Capture the cell that displays the provided text and extract its (X, Y) central coordinate. 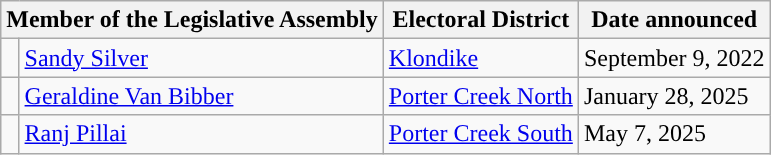
Geraldine Van Bibber (201, 96)
January 28, 2025 (674, 96)
Sandy Silver (201, 58)
Porter Creek North (480, 96)
Klondike (480, 58)
Porter Creek South (480, 134)
Member of the Legislative Assembly (192, 20)
Ranj Pillai (201, 134)
May 7, 2025 (674, 134)
Electoral District (480, 20)
Date announced (674, 20)
September 9, 2022 (674, 58)
